Provide the [x, y] coordinate of the cell's center where the given text is located.  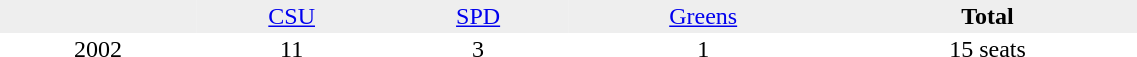
Greens [704, 16]
Total [987, 16]
CSU [292, 16]
SPD [478, 16]
